Extract the (x, y) coordinate from the center of the cell holding the provided text.  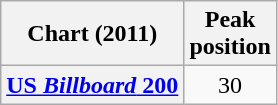
Chart (2011) (92, 34)
US Billboard 200 (92, 85)
30 (230, 85)
Peakposition (230, 34)
